Return [X, Y] of the center of cell containing provided text 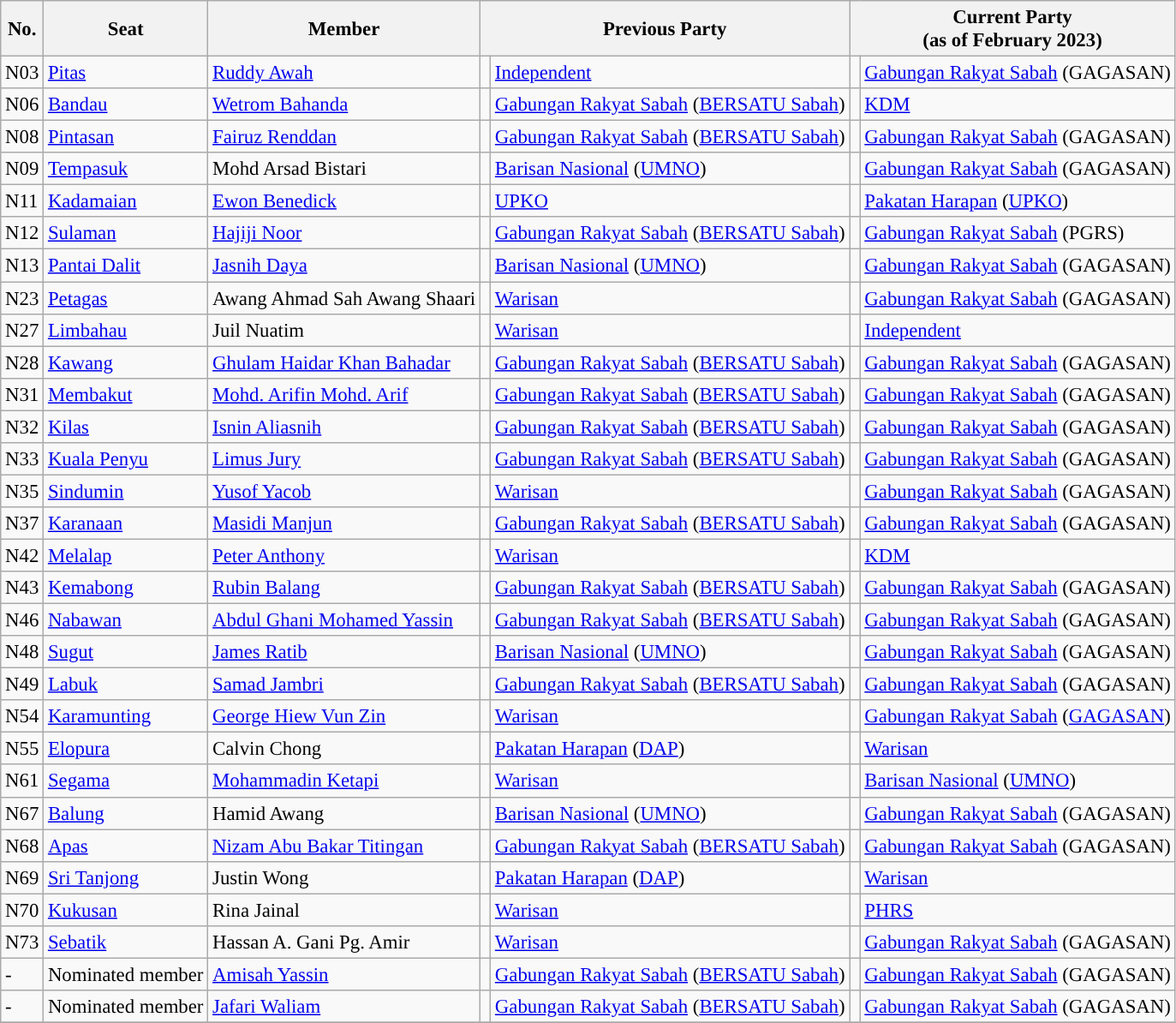
Mohd. Arifin Mohd. Arif [344, 394]
Peter Anthony [344, 555]
Rubin Balang [344, 588]
Kemabong [126, 588]
N42 [22, 555]
Ruddy Awah [344, 73]
Segama [126, 781]
Abdul Ghani Mohamed Yassin [344, 620]
N13 [22, 266]
Yusof Yacob [344, 491]
N73 [22, 942]
N31 [22, 394]
Sulaman [126, 234]
N03 [22, 73]
Mohd Arsad Bistari [344, 169]
Elopura [126, 749]
Wetrom Bahanda [344, 105]
Sebatik [126, 942]
Limbahau [126, 330]
Member [344, 29]
Sindumin [126, 491]
Hassan A. Gani Pg. Amir [344, 942]
Gabungan Rakyat Sabah (PGRS) [1018, 234]
N28 [22, 362]
Kukusan [126, 910]
N06 [22, 105]
N69 [22, 877]
Justin Wong [344, 877]
Nabawan [126, 620]
Pantai Dalit [126, 266]
Pintasan [126, 137]
Balung [126, 813]
Rina Jainal [344, 910]
Ewon Benedick [344, 201]
Petagas [126, 298]
Bandau [126, 105]
Calvin Chong [344, 749]
Isnin Aliasnih [344, 427]
George Hiew Vun Zin [344, 716]
Jafari Waliam [344, 1007]
N08 [22, 137]
N43 [22, 588]
Nizam Abu Bakar Titingan [344, 846]
Amisah Yassin [344, 974]
Masidi Manjun [344, 523]
Kawang [126, 362]
N09 [22, 169]
N55 [22, 749]
N32 [22, 427]
Kadamaian [126, 201]
Pakatan Harapan (UPKO) [1018, 201]
N61 [22, 781]
Mohammadin Ketapi [344, 781]
N49 [22, 685]
PHRS [1018, 910]
Sugut [126, 652]
N27 [22, 330]
Labuk [126, 685]
UPKO [670, 201]
Apas [126, 846]
Fairuz Renddan [344, 137]
Seat [126, 29]
Juil Nuatim [344, 330]
Jasnih Daya [344, 266]
N23 [22, 298]
N46 [22, 620]
N48 [22, 652]
No. [22, 29]
Ghulam Haidar Khan Bahadar [344, 362]
N33 [22, 459]
N35 [22, 491]
N37 [22, 523]
Current Party(as of February 2023) [1012, 29]
James Ratib [344, 652]
Samad Jambri [344, 685]
N11 [22, 201]
Membakut [126, 394]
Karamunting [126, 716]
N67 [22, 813]
N54 [22, 716]
Previous Party [665, 29]
Kilas [126, 427]
Pitas [126, 73]
Melalap [126, 555]
N12 [22, 234]
Kuala Penyu [126, 459]
N70 [22, 910]
Karanaan [126, 523]
Hajiji Noor [344, 234]
Tempasuk [126, 169]
N68 [22, 846]
Limus Jury [344, 459]
Awang Ahmad Sah Awang Shaari [344, 298]
Hamid Awang [344, 813]
Sri Tanjong [126, 877]
